Capture the cell that displays the provided text and extract its [X, Y] central coordinate. 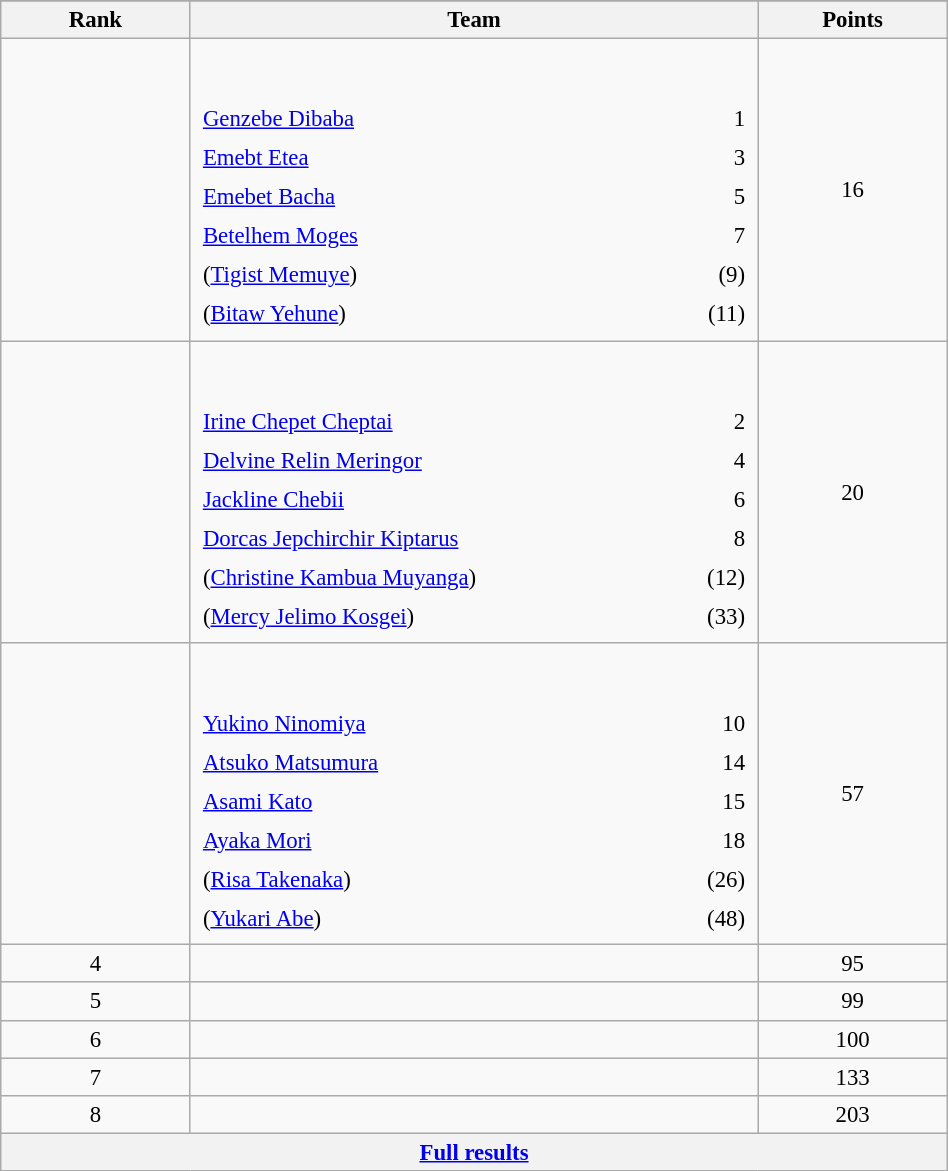
20 [852, 492]
Atsuko Matsumura [416, 762]
(33) [710, 616]
(9) [689, 275]
3 [689, 158]
15 [694, 801]
133 [852, 1077]
1 [689, 119]
Emebet Bacha [412, 197]
57 [852, 794]
Genzebe Dibaba [412, 119]
(48) [694, 919]
Rank [96, 20]
Points [852, 20]
(Yukari Abe) [416, 919]
Irine Chepet Cheptai [433, 421]
Ayaka Mori [416, 840]
Full results [474, 1152]
Emebt Etea [412, 158]
(Bitaw Yehune) [412, 314]
(Mercy Jelimo Kosgei) [433, 616]
Genzebe Dibaba 1 Emebt Etea 3 Emebet Bacha 5 Betelhem Moges 7 (Tigist Memuye) (9) (Bitaw Yehune) (11) [474, 190]
(12) [710, 577]
Dorcas Jepchirchir Kiptarus [433, 538]
Betelhem Moges [412, 236]
2 [710, 421]
Delvine Relin Meringor [433, 460]
(Tigist Memuye) [412, 275]
(11) [689, 314]
203 [852, 1114]
95 [852, 964]
100 [852, 1039]
Yukino Ninomiya 10 Atsuko Matsumura 14 Asami Kato 15 Ayaka Mori 18 (Risa Takenaka) (26) (Yukari Abe) (48) [474, 794]
10 [694, 723]
Yukino Ninomiya [416, 723]
99 [852, 1002]
16 [852, 190]
(Christine Kambua Muyanga) [433, 577]
Asami Kato [416, 801]
Team [474, 20]
Jackline Chebii [433, 499]
(26) [694, 880]
(Risa Takenaka) [416, 880]
14 [694, 762]
18 [694, 840]
